Search for the cell housing the specified text and yield its [x, y] center coordinate. 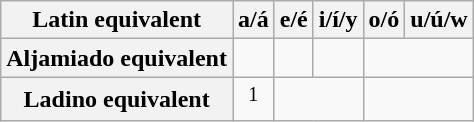
Latin equivalent [117, 20]
Aljamiado equivalent [117, 58]
1 [253, 100]
e/é [294, 20]
i/í/y [338, 20]
u/ú/w [439, 20]
o/ó [384, 20]
a/á [253, 20]
Ladino equivalent [117, 100]
